Identify which cell holds the provided text, then report its (x, y) central coordinate. 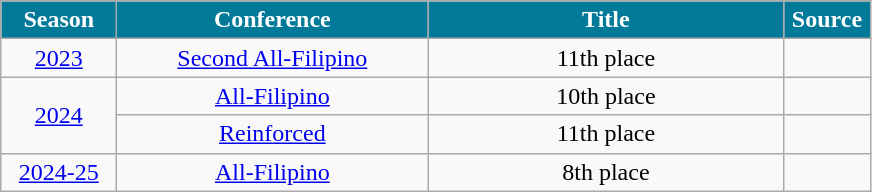
2024 (59, 115)
8th place (606, 172)
2023 (59, 58)
2024-25 (59, 172)
Conference (272, 20)
Source (827, 20)
10th place (606, 96)
Reinforced (272, 134)
Second All-Filipino (272, 58)
Title (606, 20)
Season (59, 20)
